From the cell containing the given text, extract its center point as [X, Y] coordinate. 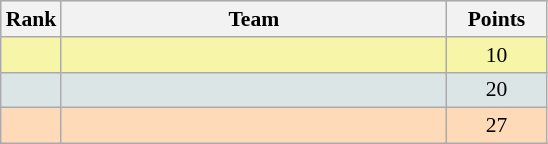
27 [496, 126]
Points [496, 19]
20 [496, 90]
Rank [32, 19]
10 [496, 55]
Team [254, 19]
